Determine the (X, Y) coordinate at the center of the cell enclosing the given text.  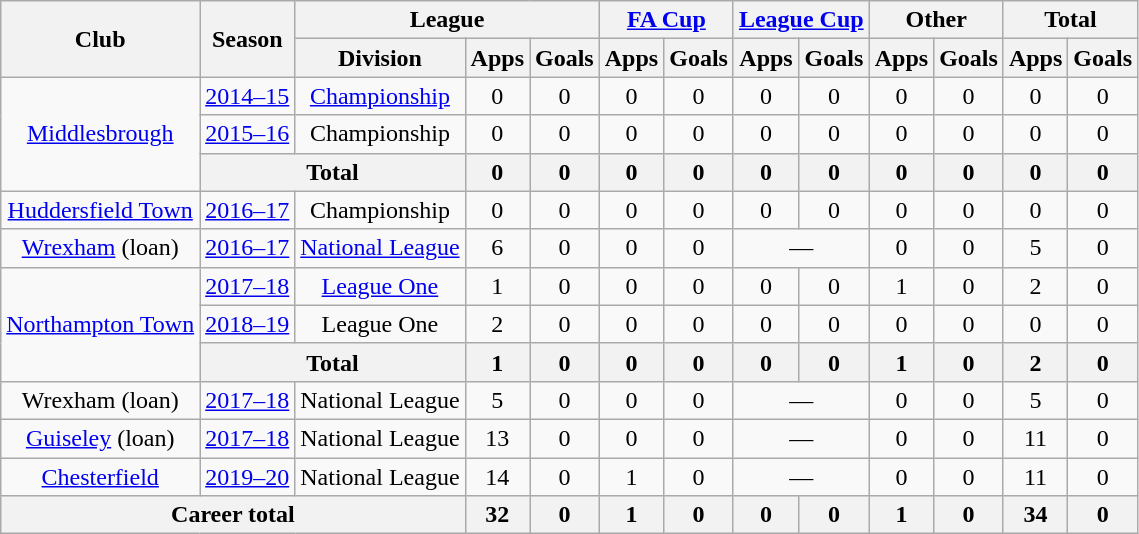
2019–20 (248, 477)
League Cup (801, 20)
Guiseley (loan) (100, 438)
32 (497, 515)
Middlesbrough (100, 134)
Season (248, 39)
Chesterfield (100, 477)
2014–15 (248, 96)
13 (497, 438)
FA Cup (666, 20)
League (447, 20)
34 (1035, 515)
Career total (233, 515)
Division (380, 58)
2015–16 (248, 134)
6 (497, 248)
14 (497, 477)
Northampton Town (100, 324)
2018–19 (248, 324)
Other (936, 20)
Club (100, 39)
Huddersfield Town (100, 210)
